For the text-containing cell, return its midpoint in (X, Y) coordinate format. 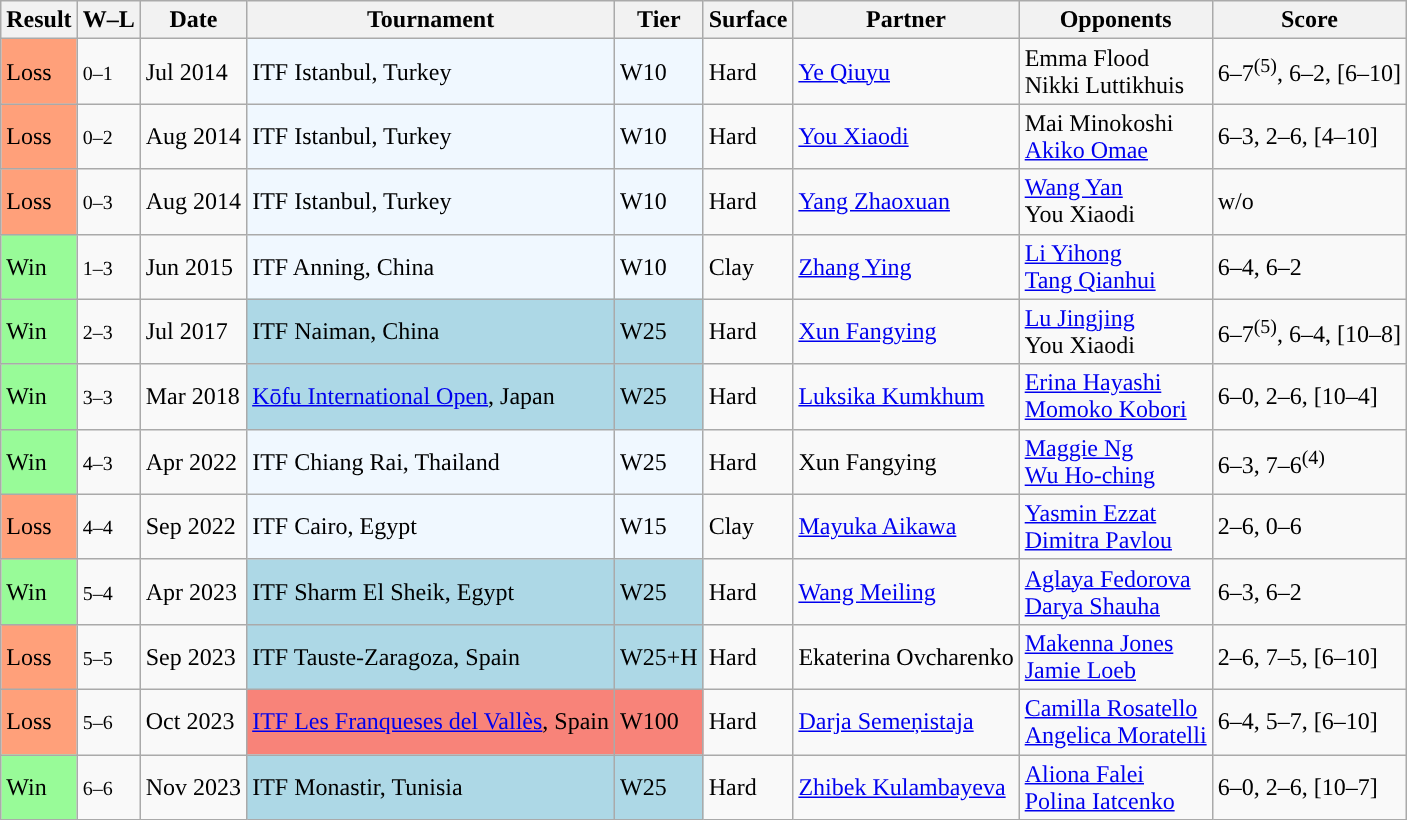
Date (193, 20)
1–3 (108, 266)
2–3 (108, 332)
Aliona Falei Polina Iatcenko (1116, 786)
Mar 2018 (193, 396)
6–4, 5–7, [6–10] (1309, 722)
Yasmin Ezzat Dimitra Pavlou (1116, 526)
Jul 2014 (193, 72)
Jul 2017 (193, 332)
4–4 (108, 526)
Apr 2023 (193, 592)
You Xiaodi (906, 136)
Wang Meiling (906, 592)
ITF Cairo, Egypt (431, 526)
6–0, 2–6, [10–4] (1309, 396)
Aglaya Fedorova Darya Shauha (1116, 592)
ITF Chiang Rai, Thailand (431, 462)
Score (1309, 20)
W–L (108, 20)
Sep 2023 (193, 656)
5–4 (108, 592)
5–6 (108, 722)
Li Yihong Tang Qianhui (1116, 266)
2–6, 7–5, [6–10] (1309, 656)
Zhibek Kulambayeva (906, 786)
Partner (906, 20)
Oct 2023 (193, 722)
Luksika Kumkhum (906, 396)
Nov 2023 (193, 786)
Result (39, 20)
Wang Yan You Xiaodi (1116, 202)
w/o (1309, 202)
Mayuka Aikawa (906, 526)
Tournament (431, 20)
Kōfu International Open, Japan (431, 396)
Mai Minokoshi Akiko Omae (1116, 136)
Darja Semeņistaja (906, 722)
Yang Zhaoxuan (906, 202)
5–5 (108, 656)
Apr 2022 (193, 462)
Makenna Jones Jamie Loeb (1116, 656)
6–4, 6–2 (1309, 266)
ITF Tauste-Zaragoza, Spain (431, 656)
4–3 (108, 462)
0–1 (108, 72)
Jun 2015 (193, 266)
Tier (660, 20)
Camilla Rosatello Angelica Moratelli (1116, 722)
Sep 2022 (193, 526)
Surface (748, 20)
2–6, 0–6 (1309, 526)
W100 (660, 722)
ITF Les Franqueses del Vallès, Spain (431, 722)
6–3, 6–2 (1309, 592)
Emma Flood Nikki Luttikhuis (1116, 72)
ITF Sharm El Sheik, Egypt (431, 592)
Lu Jingjing You Xiaodi (1116, 332)
Ye Qiuyu (906, 72)
6–0, 2–6, [10–7] (1309, 786)
6–7(5), 6–2, [6–10] (1309, 72)
6–3, 2–6, [4–10] (1309, 136)
Ekaterina Ovcharenko (906, 656)
ITF Monastir, Tunisia (431, 786)
6–7(5), 6–4, [10–8] (1309, 332)
3–3 (108, 396)
Zhang Ying (906, 266)
ITF Anning, China (431, 266)
0–2 (108, 136)
Opponents (1116, 20)
6–6 (108, 786)
Erina Hayashi Momoko Kobori (1116, 396)
W15 (660, 526)
6–3, 7–6(4) (1309, 462)
W25+H (660, 656)
ITF Naiman, China (431, 332)
0–3 (108, 202)
Maggie Ng Wu Ho-ching (1116, 462)
